Search for the cell housing the specified text and yield its (x, y) center coordinate. 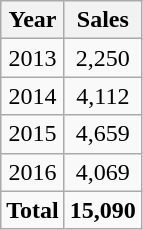
2015 (33, 134)
4,112 (102, 96)
4,069 (102, 172)
4,659 (102, 134)
Total (33, 210)
15,090 (102, 210)
Sales (102, 20)
Year (33, 20)
2016 (33, 172)
2014 (33, 96)
2,250 (102, 58)
2013 (33, 58)
